Determine the [X, Y] coordinate at the center of the cell enclosing the given text.  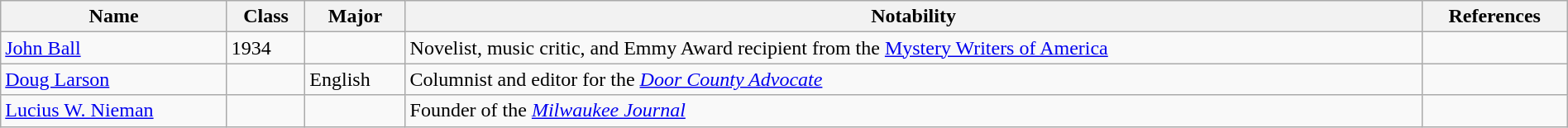
Lucius W. Nieman [114, 111]
Class [265, 17]
1934 [265, 48]
Novelist, music critic, and Emmy Award recipient from the Mystery Writers of America [913, 48]
John Ball [114, 48]
Notability [913, 17]
Major [356, 17]
References [1494, 17]
Founder of the Milwaukee Journal [913, 111]
Doug Larson [114, 79]
Name [114, 17]
Columnist and editor for the Door County Advocate [913, 79]
English [356, 79]
